Determine the (X, Y) coordinate at the center of the cell enclosing the given text.  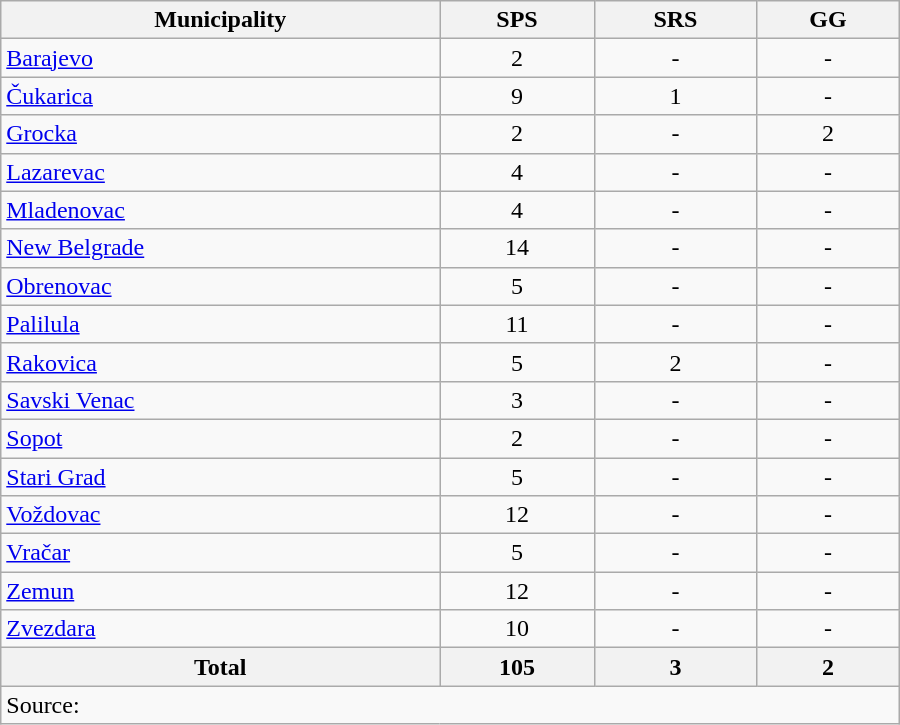
Grocka (220, 134)
105 (517, 667)
New Belgrade (220, 248)
GG (828, 20)
Barajevo (220, 58)
Sopot (220, 438)
Mladenovac (220, 210)
Rakovica (220, 362)
Čukarica (220, 96)
Palilula (220, 324)
Total (220, 667)
Savski Venac (220, 400)
SPS (517, 20)
Zemun (220, 591)
14 (517, 248)
Zvezdara (220, 629)
Stari Grad (220, 477)
Obrenovac (220, 286)
1 (675, 96)
10 (517, 629)
SRS (675, 20)
Lazarevac (220, 172)
9 (517, 96)
Source: (450, 705)
11 (517, 324)
Municipality (220, 20)
Vračar (220, 553)
Voždovac (220, 515)
